Locate the cell with the specified text and output its (X, Y) center coordinate. 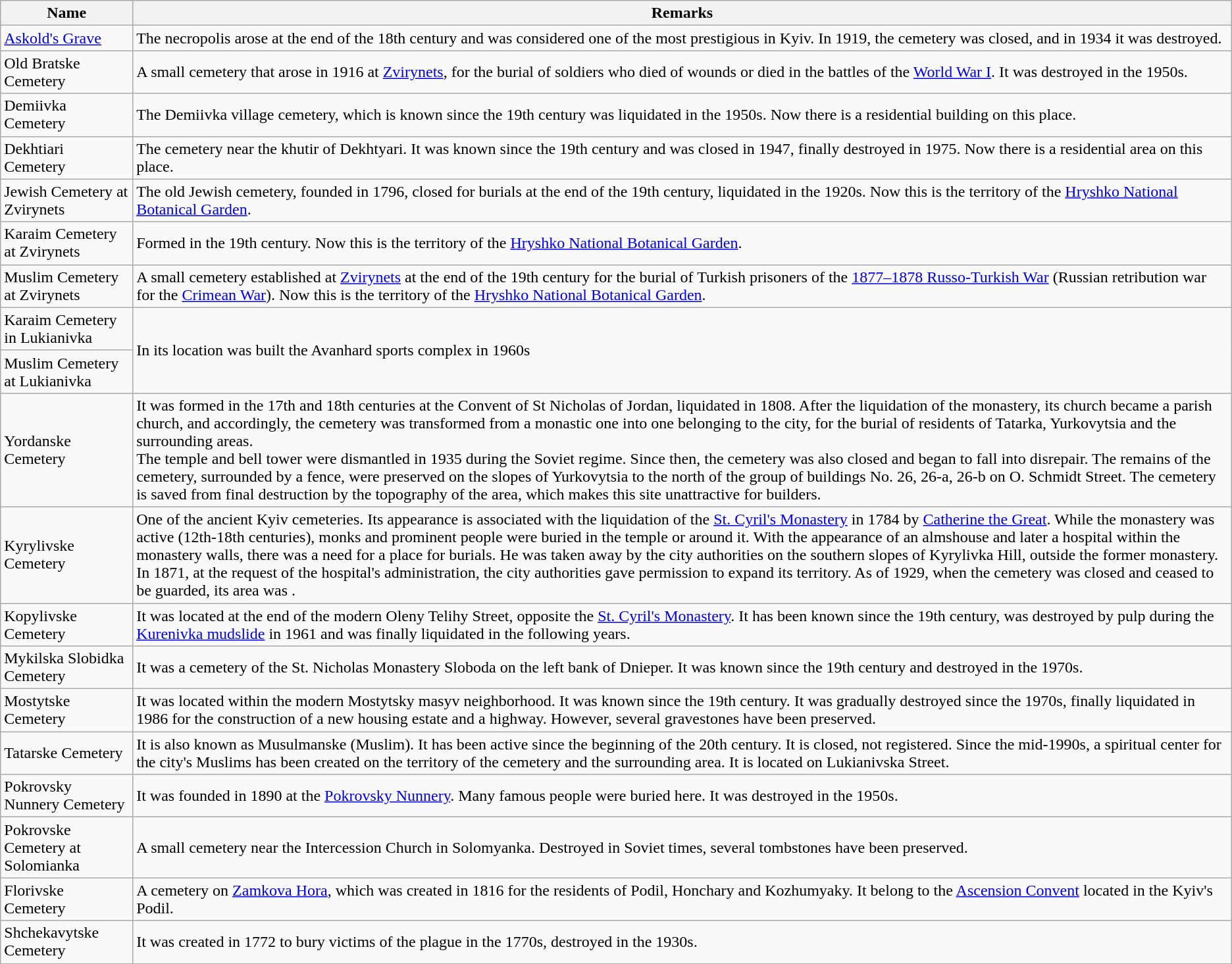
It was a cemetery of the St. Nicholas Monastery Sloboda on the left bank of Dnieper. It was known since the 19th century and destroyed in the 1970s. (682, 667)
Formed in the 19th century. Now this is the territory of the Hryshko National Botanical Garden. (682, 243)
A small cemetery near the Intercession Church in Solomyanka. Destroyed in Soviet times, several tombstones have been preserved. (682, 848)
Old Bratske Cemetery (67, 72)
Florivske Cemetery (67, 899)
Karaim Cemetery in Lukianivka (67, 329)
Demiivka Cemetery (67, 114)
Kopylivske Cemetery (67, 624)
Mostytske Cemetery (67, 711)
Karaim Cemetery at Zvirynets (67, 243)
Mykilska Slobidka Cemetery (67, 667)
Name (67, 13)
Shchekavytske Cemetery (67, 942)
It was created in 1772 to bury victims of the plague in the 1770s, destroyed in the 1930s. (682, 942)
Pokrovsky Nunnery Cemetery (67, 796)
Pokrovske Cemetery at Solomianka (67, 848)
Jewish Cemetery at Zvirynets (67, 200)
Kyrylivske Cemetery (67, 555)
Dekhtiari Cemetery (67, 158)
Remarks (682, 13)
Yordanske Cemetery (67, 450)
Tatarske Cemetery (67, 753)
Muslim Cemetery at Lukianivka (67, 371)
In its location was built the Avanhard sports complex in 1960s (682, 350)
Muslim Cemetery at Zvirynets (67, 286)
It was founded in 1890 at the Pokrovsky Nunnery. Many famous people were buried here. It was destroyed in the 1950s. (682, 796)
The Demiivka village cemetery, which is known since the 19th century was liquidated in the 1950s. Now there is a residential building on this place. (682, 114)
Askold's Grave (67, 38)
